Extract the [x, y] coordinate from the center of the cell holding the provided text.  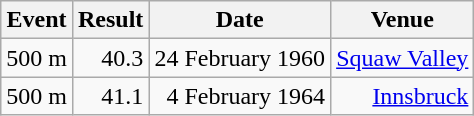
Event [37, 20]
4 February 1964 [240, 96]
Innsbruck [402, 96]
24 February 1960 [240, 58]
Date [240, 20]
40.3 [110, 58]
Squaw Valley [402, 58]
41.1 [110, 96]
Venue [402, 20]
Result [110, 20]
